Identify which cell holds the provided text, then report its (x, y) central coordinate. 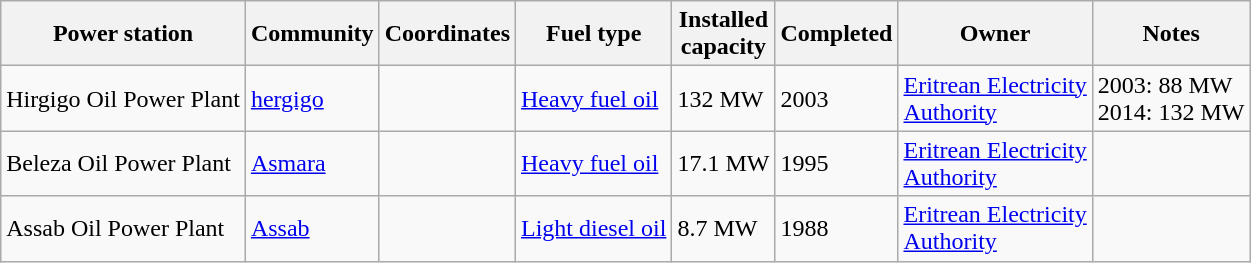
Completed (836, 34)
Fuel type (594, 34)
Beleza Oil Power Plant (124, 164)
2003 (836, 98)
Eritrean Electricity Authority (995, 98)
Owner (995, 34)
Light diesel oil (594, 228)
17.1 MW (724, 164)
Power station (124, 34)
Notes (1171, 34)
Community (312, 34)
hergigo (312, 98)
8.7 MW (724, 228)
Assab (312, 228)
1988 (836, 228)
Coordinates (447, 34)
2003: 88 MW2014: 132 MW (1171, 98)
Assab Oil Power Plant (124, 228)
Asmara (312, 164)
Installedcapacity (724, 34)
Hirgigo Oil Power Plant (124, 98)
1995 (836, 164)
132 MW (724, 98)
